Find where the given text appears and provide that cell's center as [x, y] coordinate. 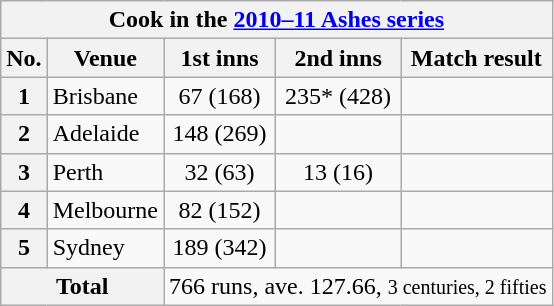
13 (16) [338, 172]
32 (63) [220, 172]
2 [24, 134]
1st inns [220, 58]
Sydney [105, 248]
Match result [477, 58]
Cook in the 2010–11 Ashes series [276, 20]
Melbourne [105, 210]
Brisbane [105, 96]
3 [24, 172]
189 (342) [220, 248]
766 runs, ave. 127.66, 3 centuries, 2 fifties [358, 286]
Total [82, 286]
82 (152) [220, 210]
67 (168) [220, 96]
No. [24, 58]
5 [24, 248]
Perth [105, 172]
148 (269) [220, 134]
Venue [105, 58]
1 [24, 96]
4 [24, 210]
Adelaide [105, 134]
2nd inns [338, 58]
235* (428) [338, 96]
